Search for the cell housing the specified text and yield its (x, y) center coordinate. 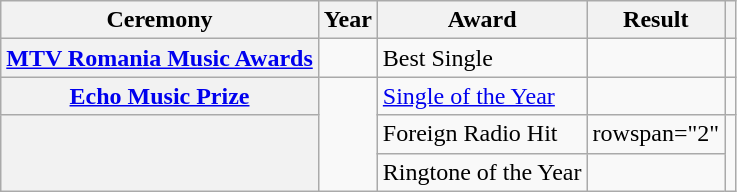
rowspan="2" (656, 134)
Ceremony (160, 20)
MTV Romania Music Awards (160, 58)
Single of the Year (482, 96)
Foreign Radio Hit (482, 134)
Echo Music Prize (160, 96)
Result (656, 20)
Best Single (482, 58)
Ringtone of the Year (482, 172)
Award (482, 20)
Year (348, 20)
